Capture the cell that displays the provided text and extract its (x, y) central coordinate. 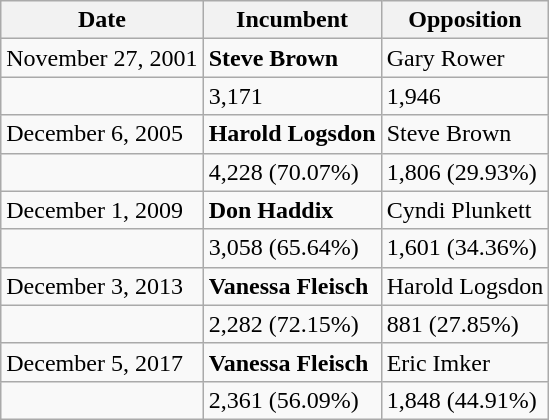
Cyndi Plunkett (465, 210)
December 1, 2009 (102, 210)
3,171 (292, 96)
1,806 (29.93%) (465, 172)
December 6, 2005 (102, 134)
1,601 (34.36%) (465, 248)
Date (102, 20)
Eric Imker (465, 362)
1,848 (44.91%) (465, 400)
Don Haddix (292, 210)
881 (27.85%) (465, 324)
Opposition (465, 20)
1,946 (465, 96)
Gary Rower (465, 58)
2,282 (72.15%) (292, 324)
Incumbent (292, 20)
December 5, 2017 (102, 362)
2,361 (56.09%) (292, 400)
3,058 (65.64%) (292, 248)
4,228 (70.07%) (292, 172)
December 3, 2013 (102, 286)
November 27, 2001 (102, 58)
